Output the (X, Y) coordinate of the center of the cell containing the given text.  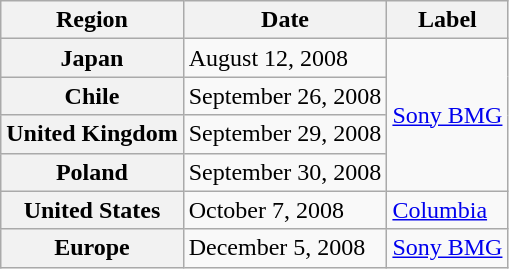
December 5, 2008 (285, 248)
September 30, 2008 (285, 172)
Poland (92, 172)
Europe (92, 248)
September 29, 2008 (285, 134)
Region (92, 20)
Chile (92, 96)
September 26, 2008 (285, 96)
United Kingdom (92, 134)
Japan (92, 58)
Date (285, 20)
United States (92, 210)
Columbia (448, 210)
October 7, 2008 (285, 210)
August 12, 2008 (285, 58)
Label (448, 20)
